Provide the [x, y] coordinate of the cell's center where the given text is located.  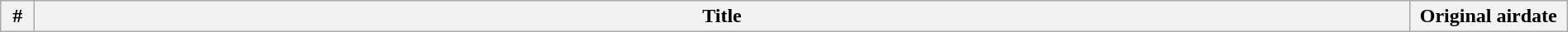
Original airdate [1489, 16]
# [18, 16]
Title [722, 16]
